Determine the (x, y) coordinate at the center of the cell enclosing the given text.  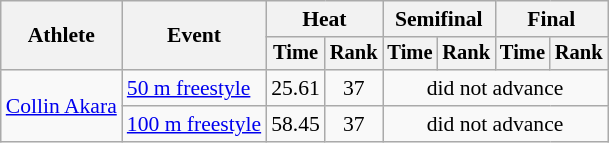
Final (551, 19)
100 m freestyle (194, 124)
Heat (324, 19)
50 m freestyle (194, 88)
58.45 (296, 124)
Collin Akara (62, 106)
Semifinal (438, 19)
Athlete (62, 36)
25.61 (296, 88)
Event (194, 36)
